Provide the (x, y) coordinate of the cell's center where the given text is located.  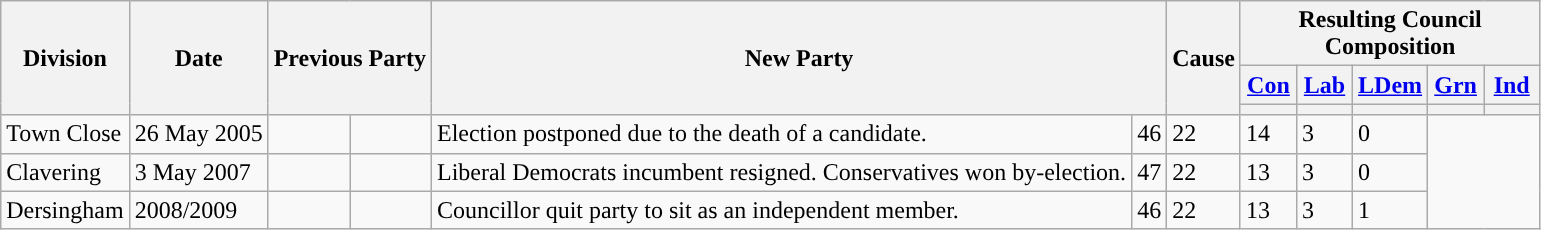
47 (1150, 172)
Liberal Democrats incumbent resigned. Conservatives won by-election. (781, 172)
1 (1390, 210)
2008/2009 (198, 210)
14 (1268, 134)
Clavering (65, 172)
LDem (1390, 85)
Con (1268, 85)
Lab (1324, 85)
Resulting Council Composition (1390, 34)
Election postponed due to the death of a candidate. (781, 134)
Dersingham (65, 210)
3 May 2007 (198, 172)
Cause (1204, 58)
Ind (1512, 85)
Councillor quit party to sit as an independent member. (781, 210)
New Party (798, 58)
Division (65, 58)
Town Close (65, 134)
Grn (1456, 85)
Previous Party (350, 58)
26 May 2005 (198, 134)
Date (198, 58)
